Scan for the cell matching the given text and deliver its [X, Y] coordinate at center. 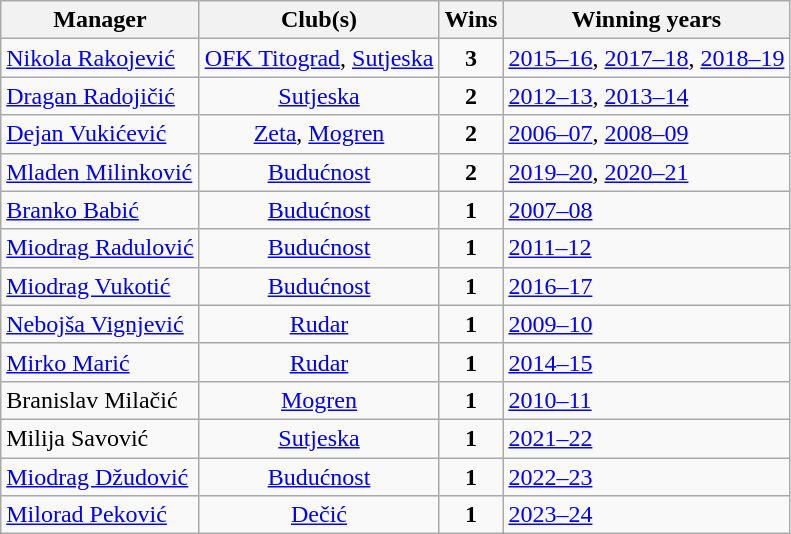
Zeta, Mogren [319, 134]
Miodrag Vukotić [100, 286]
Branko Babić [100, 210]
Miodrag Džudović [100, 477]
Club(s) [319, 20]
Dejan Vukićević [100, 134]
2015–16, 2017–18, 2018–19 [646, 58]
2006–07, 2008–09 [646, 134]
Branislav Milačić [100, 400]
Manager [100, 20]
Mirko Marić [100, 362]
2021–22 [646, 438]
2023–24 [646, 515]
2016–17 [646, 286]
OFK Titograd, Sutjeska [319, 58]
3 [471, 58]
Nebojša Vignjević [100, 324]
2012–13, 2013–14 [646, 96]
Mogren [319, 400]
2019–20, 2020–21 [646, 172]
Wins [471, 20]
2009–10 [646, 324]
Winning years [646, 20]
2022–23 [646, 477]
Milija Savović [100, 438]
2014–15 [646, 362]
Milorad Peković [100, 515]
Miodrag Radulović [100, 248]
Nikola Rakojević [100, 58]
2007–08 [646, 210]
2010–11 [646, 400]
2011–12 [646, 248]
Dečić [319, 515]
Dragan Radojičić [100, 96]
Mladen Milinković [100, 172]
